For the text-containing cell, return its midpoint in [X, Y] coordinate format. 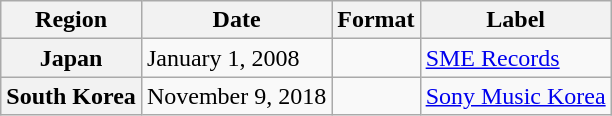
Region [72, 20]
January 1, 2008 [236, 58]
Label [516, 20]
Format [376, 20]
Japan [72, 58]
SME Records [516, 58]
South Korea [72, 96]
Date [236, 20]
November 9, 2018 [236, 96]
Sony Music Korea [516, 96]
